Locate the cell with the specified text and output its (x, y) center coordinate. 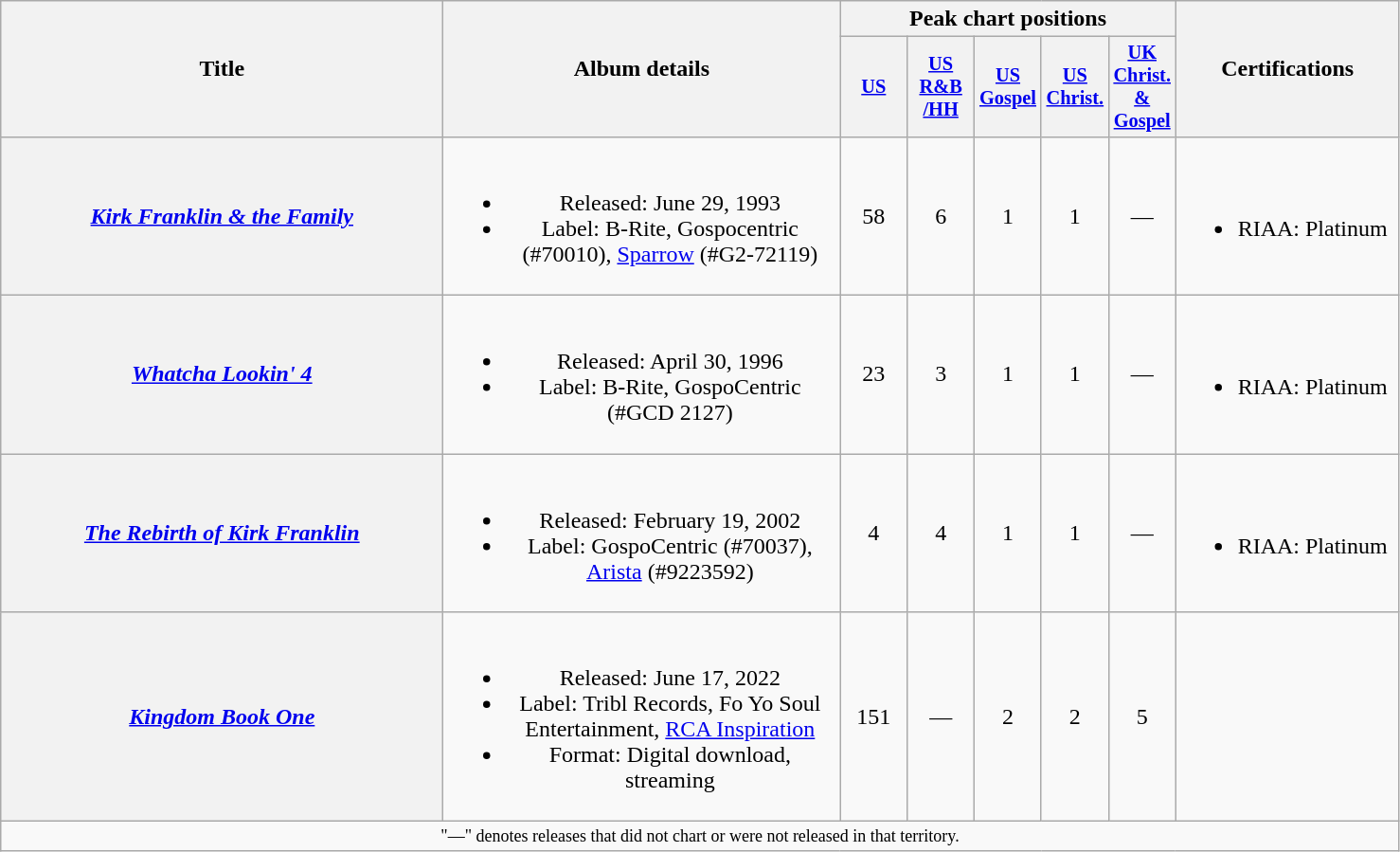
Certifications (1287, 69)
Peak chart positions (1008, 19)
151 (873, 716)
Released: April 30, 1996Label: B-Rite, GospoCentric (#GCD 2127) (642, 375)
"—" denotes releases that did not chart or were not released in that territory. (700, 836)
3 (942, 375)
Released: June 17, 2022Label: Tribl Records, Fo Yo Soul Entertainment, RCA InspirationFormat: Digital download, streaming (642, 716)
Whatcha Lookin' 4 (222, 375)
5 (1142, 716)
Released: February 19, 2002Label: GospoCentric (#70037), Arista (#9223592) (642, 533)
The Rebirth of Kirk Franklin (222, 533)
US (873, 87)
UKChrist.& Gospel (1142, 87)
58 (873, 216)
Kirk Franklin & the Family (222, 216)
US Gospel (1008, 87)
Released: June 29, 1993Label: B-Rite, Gospocentric (#70010), Sparrow (#G2-72119) (642, 216)
USChrist. (1074, 87)
Title (222, 69)
6 (942, 216)
23 (873, 375)
USR&B/HH (942, 87)
Album details (642, 69)
Kingdom Book One (222, 716)
